Capture the cell that displays the provided text and extract its [X, Y] central coordinate. 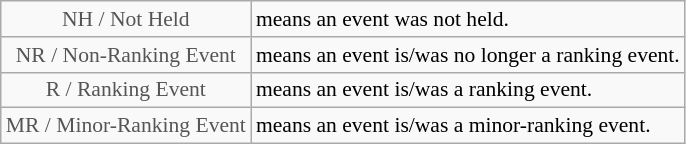
NH / Not Held [126, 19]
means an event is/was a ranking event. [468, 90]
means an event was not held. [468, 19]
MR / Minor-Ranking Event [126, 126]
means an event is/was no longer a ranking event. [468, 55]
NR / Non-Ranking Event [126, 55]
means an event is/was a minor-ranking event. [468, 126]
R / Ranking Event [126, 90]
